Identify which cell holds the provided text, then report its (x, y) central coordinate. 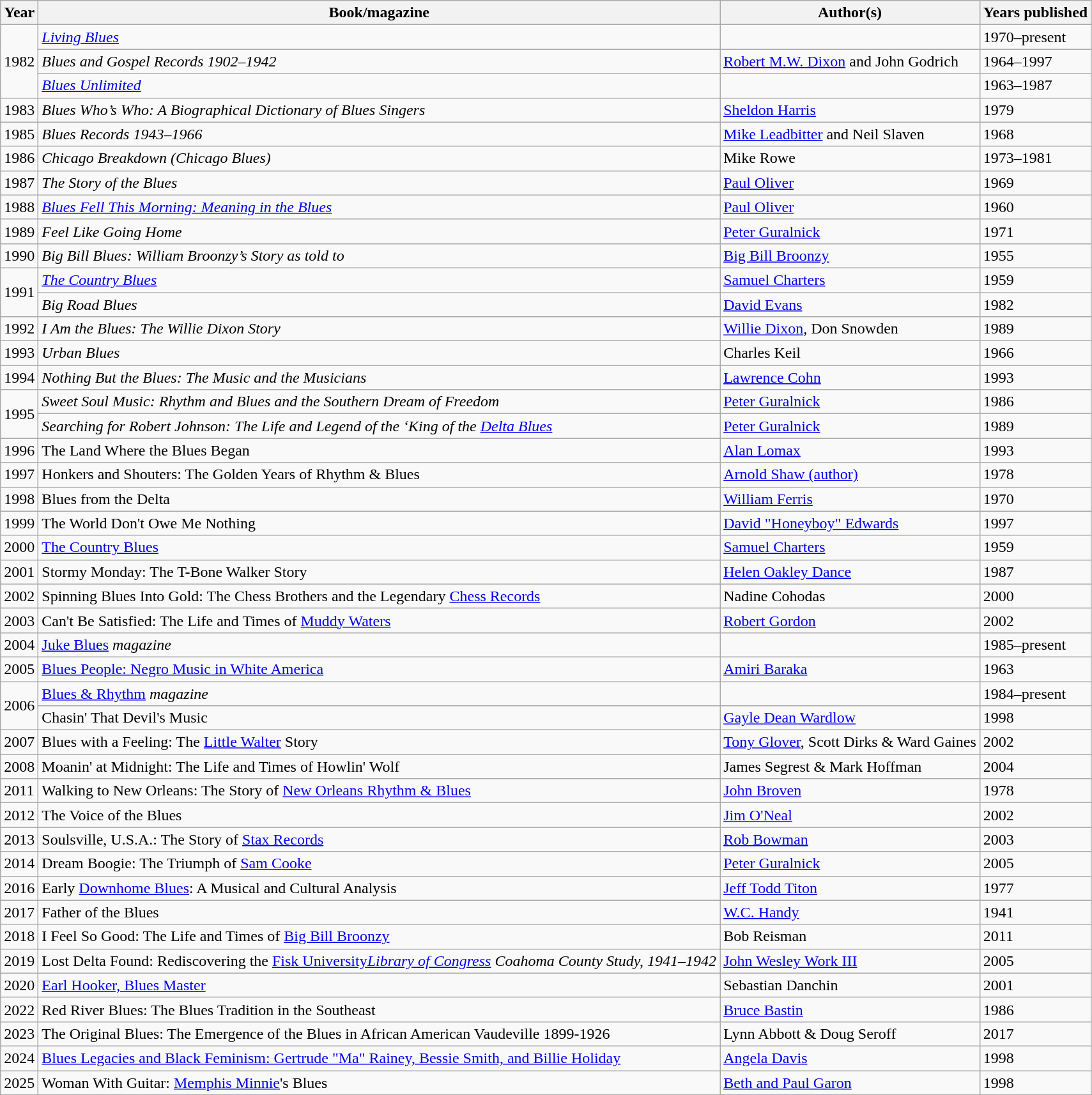
Years published (1035, 13)
Lost Delta Found: Rediscovering the Fisk UniversityLibrary of Congress Coahoma County Study, 1941–1942 (380, 961)
1964–1997 (1035, 61)
Bruce Bastin (850, 1009)
1985–present (1035, 645)
2024 (19, 1058)
Beth and Paul Garon (850, 1083)
2013 (19, 839)
I Am the Blues: The Willie Dixon Story (380, 329)
W.C. Handy (850, 912)
1991 (19, 292)
1983 (19, 110)
Big Road Blues (380, 305)
Moanin' at Midnight: The Life and Times of Howlin' Wolf (380, 767)
The Story of the Blues (380, 183)
1979 (1035, 110)
Sheldon Harris (850, 110)
Rob Bowman (850, 839)
2020 (19, 985)
The Original Blues: The Emergence of the Blues in African American Vaudeville 1899-1926 (380, 1034)
David Evans (850, 305)
Sweet Soul Music: Rhythm and Blues and the Southern Dream of Freedom (380, 402)
Spinning Blues Into Gold: The Chess Brothers and the Legendary Chess Records (380, 596)
2008 (19, 767)
John Wesley Work III (850, 961)
Soulsville, U.S.A.: The Story of Stax Records (380, 839)
Big Bill Blues: William Broonzy’s Story as told to (380, 256)
2016 (19, 888)
Bob Reisman (850, 937)
Can't Be Satisfied: The Life and Times of Muddy Waters (380, 620)
1963–1987 (1035, 86)
Blues Fell This Morning: Meaning in the Blues (380, 207)
Robert M.W. Dixon and John Godrich (850, 61)
Mike Leadbitter and Neil Slaven (850, 134)
Chasin' That Devil's Music (380, 718)
Alan Lomax (850, 450)
Big Bill Broonzy (850, 256)
Tony Glover, Scott Dirks & Ward Gaines (850, 742)
Robert Gordon (850, 620)
2023 (19, 1034)
Earl Hooker, Blues Master (380, 985)
1995 (19, 414)
Angela Davis (850, 1058)
1977 (1035, 888)
Urban Blues (380, 353)
Early Downhome Blues: A Musical and Cultural Analysis (380, 888)
David "Honeyboy" Edwards (850, 523)
Feel Like Going Home (380, 231)
Blues Records 1943–1966 (380, 134)
Gayle Dean Wardlow (850, 718)
Dream Boogie: The Triumph of Sam Cooke (380, 864)
2019 (19, 961)
1968 (1035, 134)
2007 (19, 742)
Chicago Breakdown (Chicago Blues) (380, 158)
1970–present (1035, 37)
Lynn Abbott & Doug Seroff (850, 1034)
1990 (19, 256)
2018 (19, 937)
Honkers and Shouters: The Golden Years of Rhythm & Blues (380, 475)
Nadine Cohodas (850, 596)
Jim O'Neal (850, 815)
William Ferris (850, 499)
1963 (1035, 669)
Year (19, 13)
Nothing But the Blues: The Music and the Musicians (380, 378)
1996 (19, 450)
Red River Blues: The Blues Tradition in the Southeast (380, 1009)
Blues Legacies and Black Feminism: Gertrude "Ma" Rainey, Bessie Smith, and Billie Holiday (380, 1058)
1971 (1035, 231)
Blues with a Feeling: The Little Walter Story (380, 742)
Blues and Gospel Records 1902–1942 (380, 61)
1992 (19, 329)
1984–present (1035, 693)
1960 (1035, 207)
Living Blues (380, 37)
John Broven (850, 791)
Searching for Robert Johnson: The Life and Legend of the ‘King of the Delta Blues (380, 426)
Blues from the Delta (380, 499)
2006 (19, 705)
Mike Rowe (850, 158)
Helen Oakley Dance (850, 572)
1941 (1035, 912)
Willie Dixon, Don Snowden (850, 329)
Blues & Rhythm magazine (380, 693)
Blues People: Negro Music in White America (380, 669)
Juke Blues magazine (380, 645)
Author(s) (850, 13)
1973–1981 (1035, 158)
Lawrence Cohn (850, 378)
Arnold Shaw (author) (850, 475)
Father of the Blues (380, 912)
Blues Who’s Who: A Biographical Dictionary of Blues Singers (380, 110)
1969 (1035, 183)
The Land Where the Blues Began (380, 450)
Stormy Monday: The T-Bone Walker Story (380, 572)
Woman With Guitar: Memphis Minnie's Blues (380, 1083)
Charles Keil (850, 353)
Amiri Baraka (850, 669)
Walking to New Orleans: The Story of New Orleans Rhythm & Blues (380, 791)
1955 (1035, 256)
1966 (1035, 353)
I Feel So Good: The Life and Times of Big Bill Broonzy (380, 937)
1970 (1035, 499)
2025 (19, 1083)
Jeff Todd Titon (850, 888)
James Segrest & Mark Hoffman (850, 767)
1999 (19, 523)
2012 (19, 815)
Sebastian Danchin (850, 985)
The Voice of the Blues (380, 815)
The World Don't Owe Me Nothing (380, 523)
Book/magazine (380, 13)
2014 (19, 864)
1985 (19, 134)
1988 (19, 207)
Blues Unlimited (380, 86)
1994 (19, 378)
2022 (19, 1009)
